Identify which cell holds the provided text, then report its (X, Y) central coordinate. 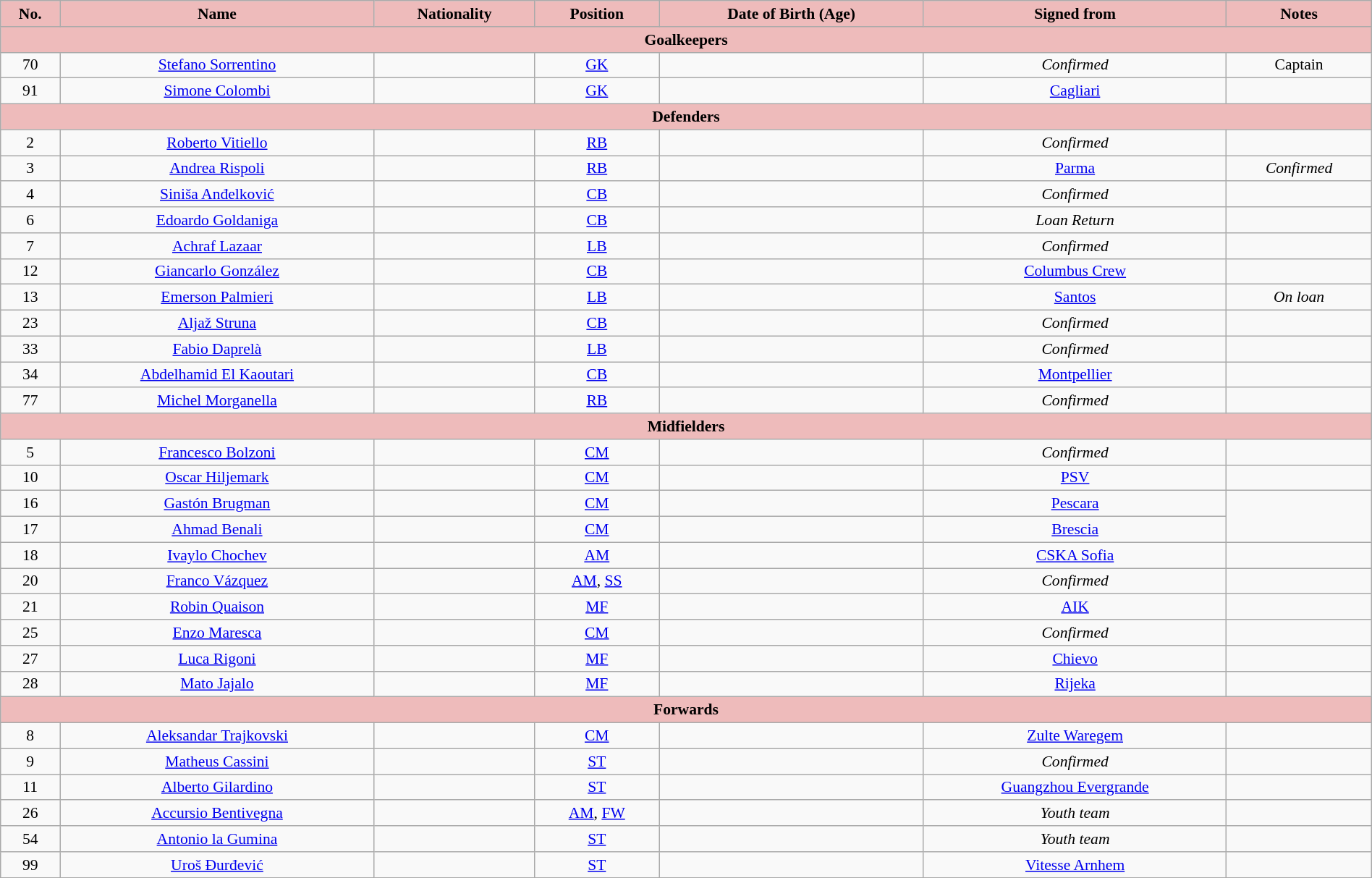
7 (30, 246)
9 (30, 761)
Ivaylo Chochev (217, 555)
Parma (1075, 169)
17 (30, 530)
3 (30, 169)
Siniša Anđelković (217, 195)
Defenders (686, 117)
Mato Jajalo (217, 684)
On loan (1299, 297)
Aljaž Struna (217, 324)
Enzo Maresca (217, 633)
Montpellier (1075, 375)
Francesco Bolzoni (217, 452)
Luca Rigoni (217, 659)
Goalkeepers (686, 40)
No. (30, 14)
54 (30, 839)
Roberto Vitiello (217, 143)
34 (30, 375)
26 (30, 814)
Edoardo Goldaniga (217, 220)
Andrea Rispoli (217, 169)
Michel Morganella (217, 401)
Zulte Waregem (1075, 736)
Loan Return (1075, 220)
Fabio Daprelà (217, 349)
Franco Vázquez (217, 581)
Guangzhou Evergrande (1075, 788)
8 (30, 736)
Midfielders (686, 426)
5 (30, 452)
Columbus Crew (1075, 271)
27 (30, 659)
13 (30, 297)
70 (30, 65)
Robin Quaison (217, 607)
Achraf Lazaar (217, 246)
AM, SS (597, 581)
Name (217, 14)
Emerson Palmieri (217, 297)
Pescara (1075, 504)
28 (30, 684)
25 (30, 633)
91 (30, 91)
Captain (1299, 65)
6 (30, 220)
23 (30, 324)
20 (30, 581)
Forwards (686, 710)
Uroš Đurđević (217, 865)
11 (30, 788)
AM (597, 555)
Stefano Sorrentino (217, 65)
Aleksandar Trajkovski (217, 736)
Rijeka (1075, 684)
Vitesse Arnhem (1075, 865)
Abdelhamid El Kaoutari (217, 375)
Gastón Brugman (217, 504)
AIK (1075, 607)
Oscar Hiljemark (217, 478)
Nationality (454, 14)
Chievo (1075, 659)
21 (30, 607)
99 (30, 865)
33 (30, 349)
Alberto Gilardino (217, 788)
CSKA Sofia (1075, 555)
Antonio la Gumina (217, 839)
2 (30, 143)
Cagliari (1075, 91)
Ahmad Benali (217, 530)
AM, FW (597, 814)
PSV (1075, 478)
4 (30, 195)
Matheus Cassini (217, 761)
Brescia (1075, 530)
Accursio Bentivegna (217, 814)
Position (597, 14)
10 (30, 478)
77 (30, 401)
Date of Birth (Age) (792, 14)
16 (30, 504)
18 (30, 555)
Santos (1075, 297)
12 (30, 271)
Notes (1299, 14)
Giancarlo González (217, 271)
Simone Colombi (217, 91)
Signed from (1075, 14)
